Determine the (X, Y) coordinate at the center of the cell enclosing the given text.  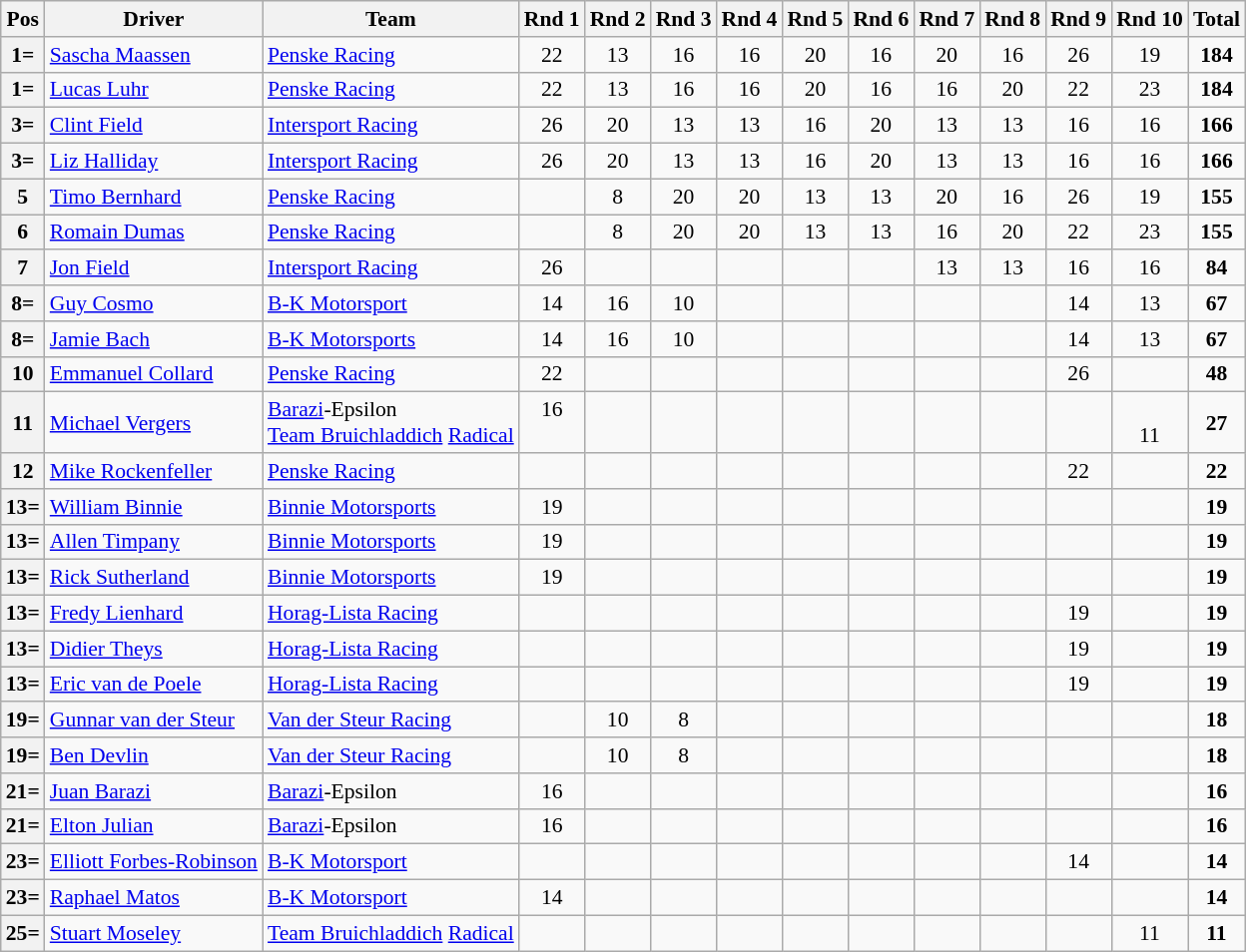
Raphael Matos (154, 898)
Team (391, 19)
Mike Rockenfeller (154, 471)
Rnd 4 (750, 19)
Jamie Bach (154, 339)
Juan Barazi (154, 791)
Gunnar van der Steur (154, 720)
Rick Sutherland (154, 578)
Rnd 2 (618, 19)
5 (23, 197)
Romain Dumas (154, 233)
Rnd 9 (1078, 19)
Rnd 1 (552, 19)
Fredy Lienhard (154, 614)
Elliott Forbes-Robinson (154, 862)
12 (23, 471)
Jon Field (154, 268)
6 (23, 233)
B-K Motorsports (391, 339)
Michael Vergers (154, 423)
7 (23, 268)
Sascha Maassen (154, 55)
Stuart Moseley (154, 933)
Rnd 5 (815, 19)
Rnd 7 (946, 19)
Guy Cosmo (154, 303)
Emmanuel Collard (154, 374)
Rnd 6 (881, 19)
Rnd 3 (684, 19)
Didier Theys (154, 649)
Eric van de Poele (154, 685)
Allen Timpany (154, 542)
Ben Devlin (154, 755)
27 (1216, 423)
Rnd 8 (1012, 19)
Pos (23, 19)
48 (1216, 374)
Barazi-Epsilon Team Bruichladdich Radical (391, 423)
Rnd 10 (1150, 19)
Driver (154, 19)
Team Bruichladdich Radical (391, 933)
84 (1216, 268)
Timo Bernhard (154, 197)
William Binnie (154, 507)
Liz Halliday (154, 162)
25= (23, 933)
Lucas Luhr (154, 90)
Elton Julian (154, 826)
Clint Field (154, 126)
Total (1216, 19)
